Return (x, y) of the center of cell containing provided text 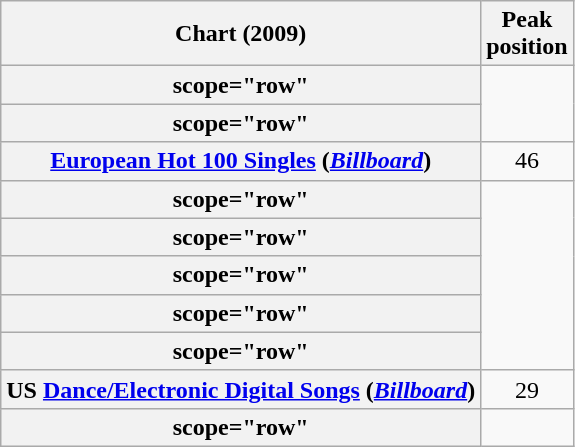
Chart (2009) (241, 34)
Peakposition (527, 34)
29 (527, 389)
US Dance/Electronic Digital Songs (Billboard) (241, 389)
46 (527, 161)
European Hot 100 Singles (Billboard) (241, 161)
